Locate the cell with the specified text and output its [x, y] center coordinate. 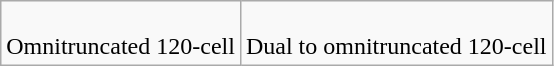
Dual to omnitruncated 120-cell [396, 34]
Omnitruncated 120-cell [121, 34]
